Identify which cell holds the provided text, then report its (X, Y) central coordinate. 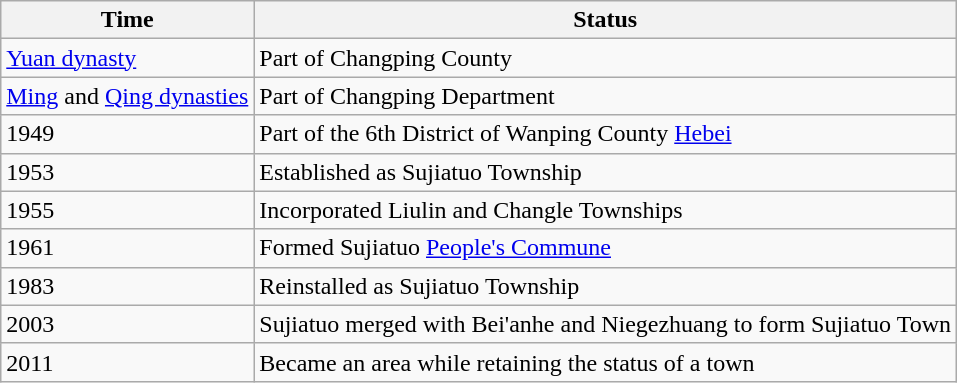
Established as Sujiatuo Township (606, 172)
1953 (128, 172)
1983 (128, 286)
1961 (128, 248)
Time (128, 20)
Yuan dynasty (128, 58)
2003 (128, 324)
Ming and Qing dynasties (128, 96)
Sujiatuo merged with Bei'anhe and Niegezhuang to form Sujiatuo Town (606, 324)
1955 (128, 210)
Part of Changping Department (606, 96)
Formed Sujiatuo People's Commune (606, 248)
1949 (128, 134)
Status (606, 20)
Became an area while retaining the status of a town (606, 362)
Part of Changping County (606, 58)
Incorporated Liulin and Changle Townships (606, 210)
Part of the 6th District of Wanping County Hebei (606, 134)
2011 (128, 362)
Reinstalled as Sujiatuo Township (606, 286)
